Locate the cell with the specified text and output its (x, y) center coordinate. 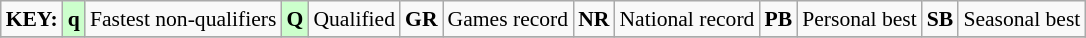
Personal best (860, 19)
GR (422, 19)
Games record (508, 19)
Q (294, 19)
National record (686, 19)
KEY: (32, 19)
Fastest non-qualifiers (184, 19)
NR (594, 19)
q (74, 19)
Qualified (354, 19)
PB (778, 19)
Seasonal best (1022, 19)
SB (940, 19)
